Detect which cell encompasses the target text, then output its (X, Y) center coordinate. 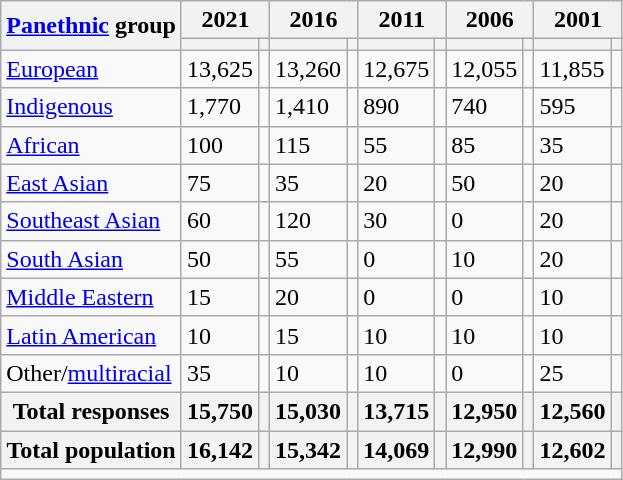
11,855 (572, 69)
European (92, 69)
1,770 (220, 107)
30 (396, 221)
East Asian (92, 183)
12,675 (396, 69)
16,142 (220, 449)
25 (572, 373)
13,625 (220, 69)
75 (220, 183)
100 (220, 145)
595 (572, 107)
Middle Eastern (92, 297)
African (92, 145)
1,410 (308, 107)
13,260 (308, 69)
South Asian (92, 259)
Total population (92, 449)
Total responses (92, 411)
15,030 (308, 411)
120 (308, 221)
14,069 (396, 449)
12,602 (572, 449)
2011 (402, 20)
2016 (314, 20)
Indigenous (92, 107)
12,950 (484, 411)
2001 (578, 20)
Latin American (92, 335)
Southeast Asian (92, 221)
Other/multiracial (92, 373)
Panethnic group (92, 26)
12,055 (484, 69)
60 (220, 221)
2006 (490, 20)
85 (484, 145)
2021 (225, 20)
890 (396, 107)
13,715 (396, 411)
12,560 (572, 411)
115 (308, 145)
740 (484, 107)
15,750 (220, 411)
12,990 (484, 449)
15,342 (308, 449)
